Detect which cell encompasses the target text, then output its (X, Y) center coordinate. 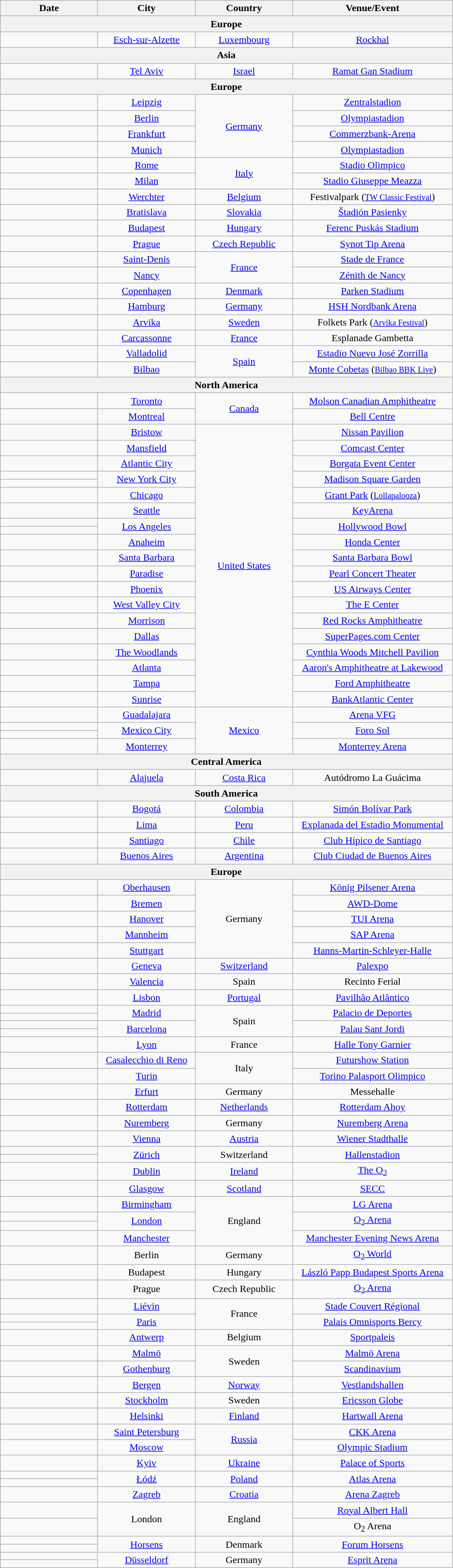
HSH Nordbank Arena (372, 307)
Glasgow (147, 1188)
Pearl Concert Theater (372, 573)
Monterrey (147, 746)
SAP Arena (372, 934)
Morrison (147, 620)
Peru (244, 825)
Barcelona (147, 1029)
Montreal (147, 416)
Arvika (147, 322)
Esprit Arena (372, 1560)
Futurshow Station (372, 1060)
Festivalpark (TW Classic Festival) (372, 197)
US Airways Center (372, 589)
Nuremberg (147, 1123)
SuperPages.com Center (372, 636)
Arena Zagreb (372, 1495)
Tel Aviv (147, 71)
Torino Palasport Olimpico (372, 1076)
Bratislava (147, 212)
Atlas Arena (372, 1479)
Vienna (147, 1139)
Madrid (147, 1013)
Slovakia (244, 212)
Bergen (147, 1384)
Norway (244, 1384)
Bremen (147, 903)
Colombia (244, 809)
Paradise (147, 573)
Alajuela (147, 778)
Turin (147, 1076)
Hartwall Arena (372, 1416)
SECC (372, 1188)
Geneva (147, 966)
Costa Rica (244, 778)
Wiener Stadthalle (372, 1139)
Hanover (147, 919)
Esplanade Gambetta (372, 338)
Leipzig (147, 102)
Los Angeles (147, 526)
South America (226, 793)
Bristow (147, 432)
Milan (147, 181)
Valladolid (147, 354)
Simón Bolívar Park (372, 809)
Atlantic City (147, 464)
Birmingham (147, 1204)
KeyArena (372, 511)
Santa Barbara (147, 558)
Lisbon (147, 997)
Aaron's Amphitheatre at Lakewood (372, 667)
Ramat Gan Stadium (372, 71)
Mannheim (147, 934)
Dallas (147, 636)
Copenhagen (147, 291)
Grant Park (Lollapalooza) (372, 495)
Manchester (147, 1238)
Palexpo (372, 966)
Pavilhão Atlântico (372, 997)
Esch-sur-Alzette (147, 40)
Zürich (147, 1154)
Canada (244, 408)
United States (244, 565)
Molson Canadian Amphitheatre (372, 401)
City (147, 8)
Stade de France (372, 259)
Nancy (147, 275)
Folkets Park (Arvika Festival) (372, 322)
Ireland (244, 1171)
Dublin (147, 1171)
Royal Albert Hall (372, 1510)
Guadalajara (147, 715)
Palau Sant Jordi (372, 1029)
Gothenburg (147, 1369)
Sportpaleis (372, 1337)
Liévin (147, 1306)
Scotland (244, 1188)
Argentina (244, 856)
Commerzbank-Arena (372, 134)
The E Center (372, 605)
Finland (244, 1416)
László Papp Budapest Sports Arena (372, 1272)
Zagreb (147, 1495)
Palais Omnisports Bercy (372, 1322)
Parken Stadium (372, 291)
Mexico City (147, 731)
Palacio de Deportes (372, 1013)
Werchter (147, 197)
Moscow (147, 1448)
Carcassonne (147, 338)
Ferenc Puskás Stadium (372, 228)
Erfurt (147, 1092)
König Pilsener Arena (372, 887)
Red Rocks Amphitheatre (372, 620)
Bell Centre (372, 416)
Sunrise (147, 699)
West Valley City (147, 605)
Netherlands (244, 1107)
Hamburg (147, 307)
Portugal (244, 997)
Date (49, 8)
Anaheim (147, 542)
Toronto (147, 401)
Malmö (147, 1353)
Chile (244, 840)
Halle Tony Garnier (372, 1045)
The Woodlands (147, 652)
New York City (147, 479)
Stade Couvert Régional (372, 1306)
Tampa (147, 683)
Horsens (147, 1544)
Arena VFG (372, 715)
Saint-Denis (147, 259)
Forum Horsens (372, 1544)
Saint Petersburg (147, 1432)
CKK Arena (372, 1432)
Łódź (147, 1479)
O2 World (372, 1255)
Poland (244, 1479)
Central America (226, 762)
Zénith de Nancy (372, 275)
Country (244, 8)
Hallenstadion (372, 1154)
Atlanta (147, 667)
Stadio Giuseppe Meazza (372, 181)
Düsseldorf (147, 1560)
Asia (226, 55)
Rotterdam Ahoy (372, 1107)
Luxembourg (244, 40)
Rockhal (372, 40)
Santiago (147, 840)
Mexico (244, 731)
Ericsson Globe (372, 1400)
Scandinavium (372, 1369)
Messehalle (372, 1092)
Estadio Nuevo José Zorrilla (372, 354)
Venue/Event (372, 8)
Austria (244, 1139)
Honda Center (372, 542)
Rome (147, 165)
Antwerp (147, 1337)
Ford Amphitheatre (372, 683)
Comcast Center (372, 448)
Santa Barbara Bowl (372, 558)
Oberhausen (147, 887)
Rotterdam (147, 1107)
Hollywood Bowl (372, 526)
Frankfurt (147, 134)
AWD-Dome (372, 903)
Ukraine (244, 1463)
Casalecchio di Reno (147, 1060)
Cynthia Woods Mitchell Pavilion (372, 652)
Borgata Event Center (372, 464)
The O2 (372, 1171)
Russia (244, 1440)
Club Ciudad de Buenos Aires (372, 856)
Hanns-Martin-Schleyer-Halle (372, 950)
Autódromo La Guácima (372, 778)
Stadio Olimpico (372, 165)
Stuttgart (147, 950)
Malmö Arena (372, 1353)
Valencia (147, 982)
Palace of Sports (372, 1463)
Zentralstadion (372, 102)
Foro Sol (372, 731)
Olympic Stadium (372, 1448)
Bilbao (147, 369)
Lima (147, 825)
Nissan Pavilion (372, 432)
Recinto Ferial (372, 982)
Lyon (147, 1045)
North America (226, 385)
Kyiv (147, 1463)
Seattle (147, 511)
Monte Cobetas (Bilbao BBK Live) (372, 369)
Club Hípico de Santiago (372, 840)
Nuremberg Arena (372, 1123)
BankAtlantic Center (372, 699)
Helsinki (147, 1416)
Štadión Pasienky (372, 212)
Vestlandshallen (372, 1384)
Manchester Evening News Arena (372, 1238)
Madison Square Garden (372, 479)
Stockholm (147, 1400)
Mansfield (147, 448)
Buenos Aires (147, 856)
Croatia (244, 1495)
Explanada del Estadio Monumental (372, 825)
Monterrey Arena (372, 746)
Bogotá (147, 809)
TUI Arena (372, 919)
LG Arena (372, 1204)
Israel (244, 71)
Munich (147, 149)
Synot Tip Arena (372, 244)
Chicago (147, 495)
Phoenix (147, 589)
Paris (147, 1322)
